For the text-containing cell, return its midpoint in (X, Y) coordinate format. 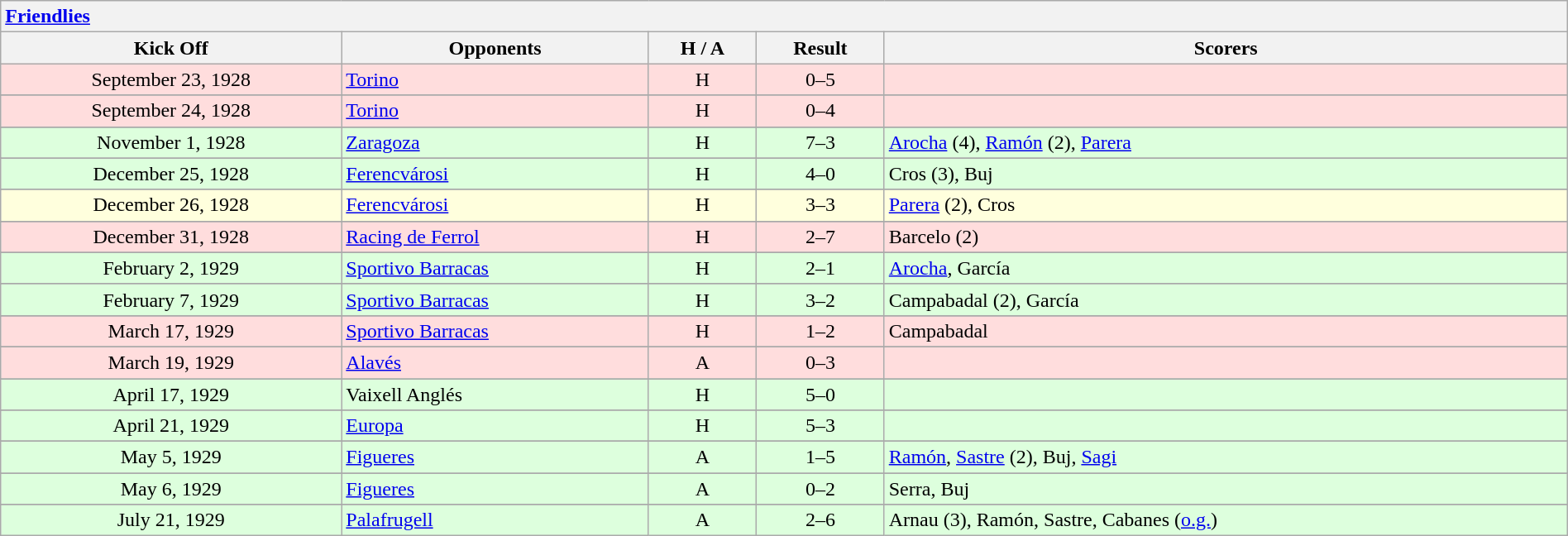
5–0 (820, 395)
2–7 (820, 237)
December 26, 1928 (171, 205)
0–4 (820, 111)
December 31, 1928 (171, 237)
Zaragoza (495, 142)
2–6 (820, 520)
Arnau (3), Ramón, Sastre, Cabanes (o.g.) (1226, 520)
April 17, 1929 (171, 395)
Arocha (4), Ramón (2), Parera (1226, 142)
February 2, 1929 (171, 268)
May 5, 1929 (171, 457)
Result (820, 48)
Opponents (495, 48)
March 17, 1929 (171, 331)
0–5 (820, 79)
Friendlies (784, 17)
4–0 (820, 174)
H / A (702, 48)
Racing de Ferrol (495, 237)
May 6, 1929 (171, 489)
Campabadal (1226, 331)
March 19, 1929 (171, 362)
February 7, 1929 (171, 299)
November 1, 1928 (171, 142)
April 21, 1929 (171, 426)
Kick Off (171, 48)
Palafrugell (495, 520)
Vaixell Anglés (495, 395)
Barcelo (2) (1226, 237)
3–3 (820, 205)
2–1 (820, 268)
1–2 (820, 331)
Cros (3), Buj (1226, 174)
September 23, 1928 (171, 79)
3–2 (820, 299)
Europa (495, 426)
0–3 (820, 362)
Arocha, García (1226, 268)
Alavés (495, 362)
Scorers (1226, 48)
Serra, Buj (1226, 489)
Parera (2), Cros (1226, 205)
September 24, 1928 (171, 111)
5–3 (820, 426)
0–2 (820, 489)
December 25, 1928 (171, 174)
July 21, 1929 (171, 520)
Ramón, Sastre (2), Buj, Sagi (1226, 457)
Campabadal (2), García (1226, 299)
7–3 (820, 142)
1–5 (820, 457)
